Return (x, y) of the center of cell containing provided text 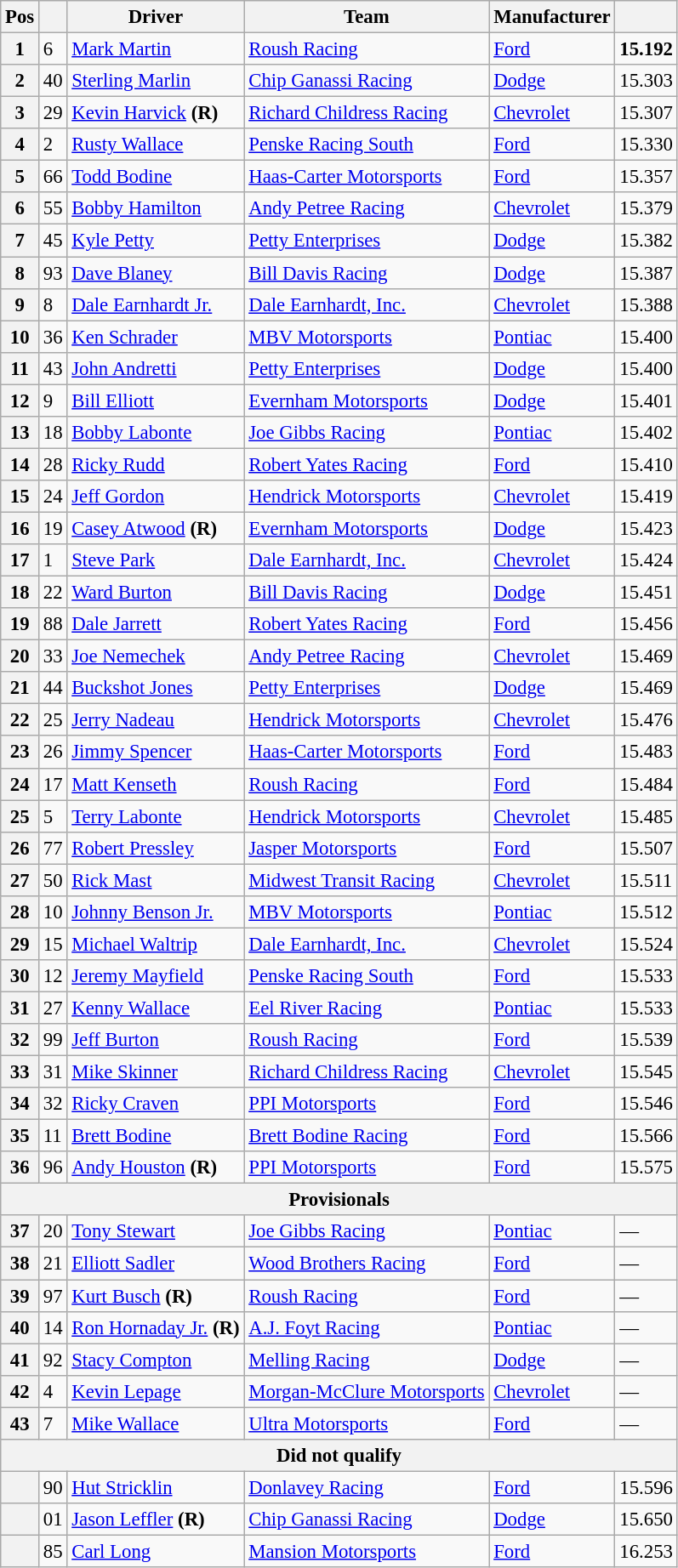
Casey Atwood (R) (156, 528)
16 (20, 528)
38 (20, 1264)
Terry Labonte (156, 816)
39 (20, 1296)
Robert Pressley (156, 848)
42 (20, 1391)
Steve Park (156, 560)
15.387 (647, 273)
Dave Blaney (156, 273)
Kenny Wallace (156, 1008)
23 (20, 753)
Ken Schrader (156, 337)
Provisionals (339, 1200)
15.546 (647, 1104)
Mike Wallace (156, 1423)
Mark Martin (156, 49)
93 (53, 273)
15.410 (647, 464)
30 (20, 976)
Rick Mast (156, 880)
35 (20, 1136)
Tony Stewart (156, 1232)
Sterling Marlin (156, 81)
44 (53, 688)
Manufacturer (552, 17)
15.357 (647, 177)
41 (20, 1360)
92 (53, 1360)
Jeremy Mayfield (156, 976)
Brett Bodine Racing (367, 1136)
Pos (20, 17)
Matt Kenseth (156, 784)
Michael Waltrip (156, 944)
Eel River Racing (367, 1008)
34 (20, 1104)
Hut Stricklin (156, 1487)
15.423 (647, 528)
Andy Houston (R) (156, 1167)
Morgan-McClure Motorsports (367, 1391)
3 (20, 113)
Ricky Craven (156, 1104)
15.596 (647, 1487)
Rusty Wallace (156, 145)
Carl Long (156, 1551)
Team (367, 17)
Ultra Motorsports (367, 1423)
15.483 (647, 753)
88 (53, 624)
01 (53, 1520)
37 (20, 1232)
A.J. Foyt Racing (367, 1327)
Dale Jarrett (156, 624)
15.507 (647, 848)
Bobby Hamilton (156, 208)
97 (53, 1296)
Midwest Transit Racing (367, 880)
Kevin Harvick (R) (156, 113)
John Andretti (156, 368)
15.379 (647, 208)
Driver (156, 17)
55 (53, 208)
77 (53, 848)
15.419 (647, 497)
Ward Burton (156, 593)
15.303 (647, 81)
Ricky Rudd (156, 464)
Jeff Gordon (156, 497)
Johnny Benson Jr. (156, 912)
15.545 (647, 1072)
Bobby Labonte (156, 433)
15.575 (647, 1167)
15.650 (647, 1520)
Joe Nemechek (156, 656)
15.476 (647, 720)
99 (53, 1040)
Kurt Busch (R) (156, 1296)
45 (53, 241)
15.401 (647, 401)
Did not qualify (339, 1456)
15.307 (647, 113)
Buckshot Jones (156, 688)
Jasper Motorsports (367, 848)
Wood Brothers Racing (367, 1264)
15.539 (647, 1040)
15.456 (647, 624)
Bill Elliott (156, 401)
15.512 (647, 912)
15.484 (647, 784)
15.566 (647, 1136)
13 (20, 433)
Todd Bodine (156, 177)
Stacy Compton (156, 1360)
Jason Leffler (R) (156, 1520)
16.253 (647, 1551)
Brett Bodine (156, 1136)
15.330 (647, 145)
85 (53, 1551)
66 (53, 177)
Jeff Burton (156, 1040)
96 (53, 1167)
15.402 (647, 433)
15.511 (647, 880)
15.485 (647, 816)
50 (53, 880)
15.388 (647, 304)
Kevin Lepage (156, 1391)
15.451 (647, 593)
Melling Racing (367, 1360)
Jerry Nadeau (156, 720)
Jimmy Spencer (156, 753)
15.382 (647, 241)
Mike Skinner (156, 1072)
Donlavey Racing (367, 1487)
Mansion Motorsports (367, 1551)
Elliott Sadler (156, 1264)
15.524 (647, 944)
15.192 (647, 49)
15.424 (647, 560)
Ron Hornaday Jr. (R) (156, 1327)
90 (53, 1487)
Kyle Petty (156, 241)
Dale Earnhardt Jr. (156, 304)
